Pinpoint the cell where the given text exists, returning its (x, y) midpoint coordinate. 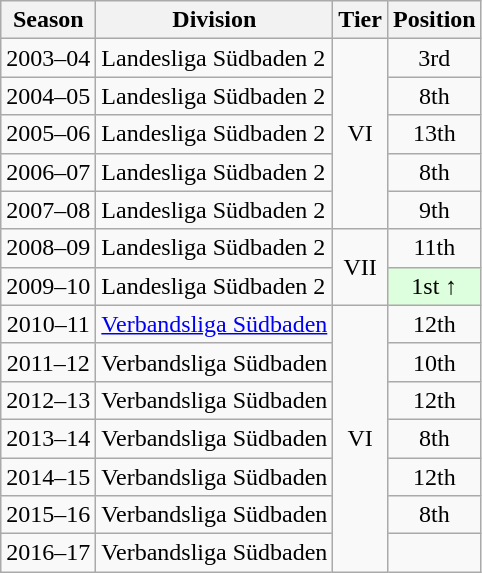
10th (434, 362)
2013–14 (48, 438)
2014–15 (48, 477)
Season (48, 20)
2016–17 (48, 553)
11th (434, 248)
2006–07 (48, 172)
2003–04 (48, 58)
2015–16 (48, 515)
2008–09 (48, 248)
2007–08 (48, 210)
Position (434, 20)
13th (434, 134)
2012–13 (48, 400)
9th (434, 210)
2004–05 (48, 96)
VII (360, 267)
1st ↑ (434, 286)
3rd (434, 58)
Tier (360, 20)
2005–06 (48, 134)
2011–12 (48, 362)
2010–11 (48, 324)
Division (214, 20)
2009–10 (48, 286)
